Determine the [x, y] coordinate at the center of the cell enclosing the given text.  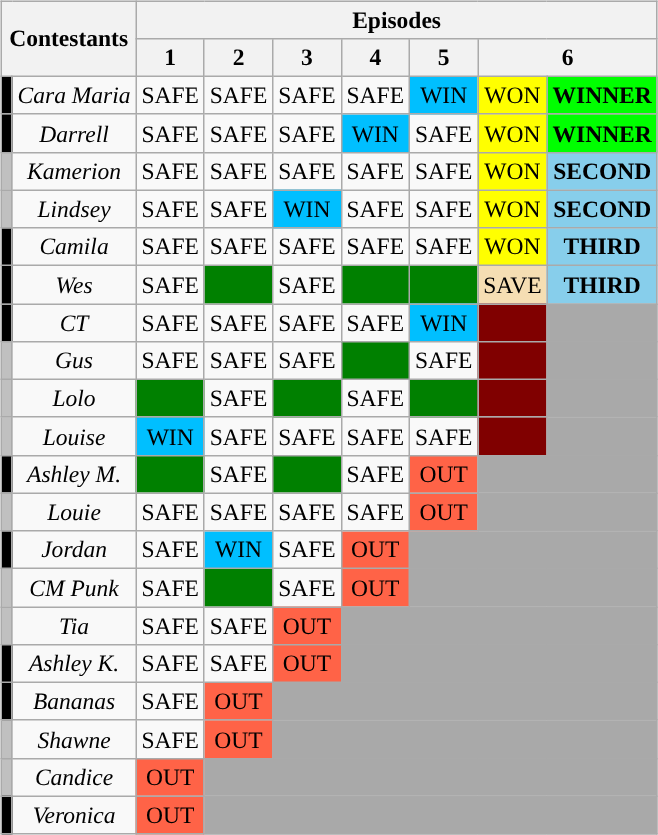
Louie [74, 512]
Camila [74, 247]
Lindsey [74, 209]
Cara Maria [74, 96]
Wes [74, 285]
2 [238, 58]
Episodes [396, 20]
CM Punk [74, 588]
Candice [74, 777]
Bananas [74, 702]
Kamerion [74, 171]
1 [170, 58]
4 [375, 58]
6 [568, 58]
Jordan [74, 550]
CT [74, 323]
Contestants [68, 39]
5 [443, 58]
Ashley K. [74, 664]
3 [307, 58]
Lolo [74, 399]
Shawne [74, 739]
Gus [74, 361]
Tia [74, 626]
Veronica [74, 815]
Ashley M. [74, 474]
SAVE [512, 285]
Darrell [74, 133]
Louise [74, 436]
